Output the [X, Y] coordinate of the center of the cell containing the given text.  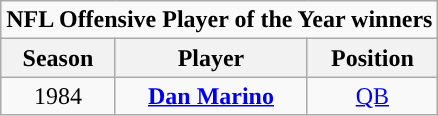
Dan Marino [211, 96]
Season [58, 58]
Player [211, 58]
NFL Offensive Player of the Year winners [220, 20]
QB [372, 96]
Position [372, 58]
1984 [58, 96]
